Search for the cell housing the specified text and yield its (x, y) center coordinate. 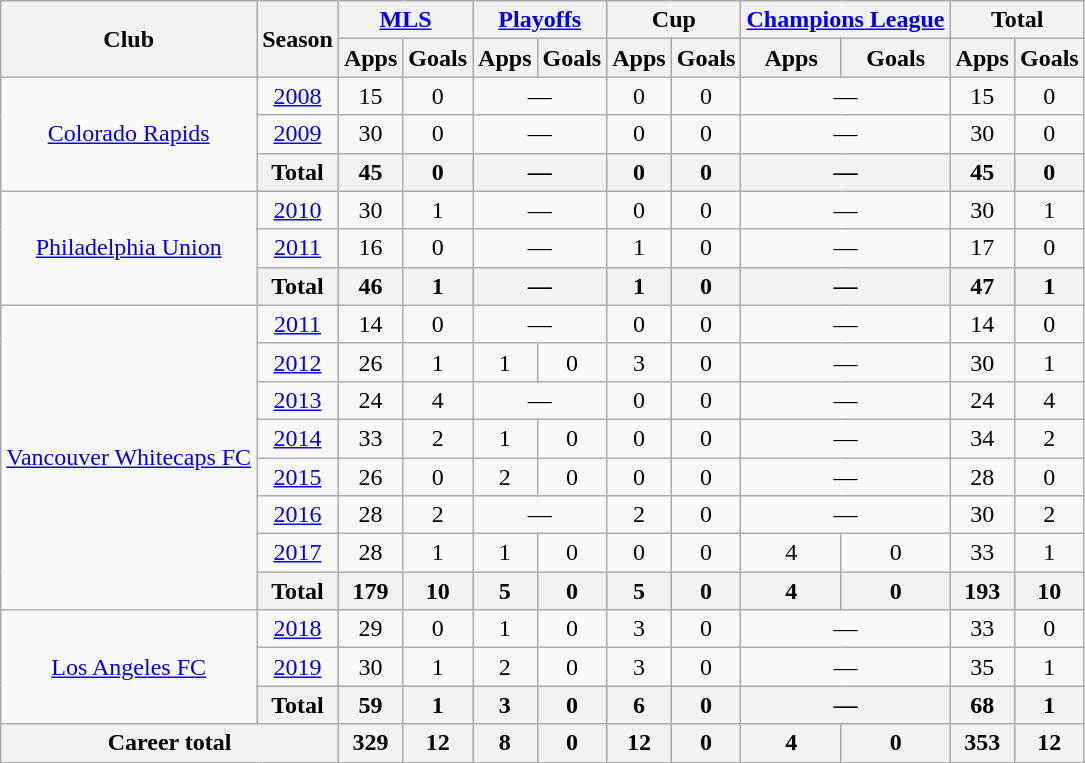
34 (982, 438)
329 (370, 743)
2008 (298, 96)
Philadelphia Union (129, 248)
17 (982, 248)
16 (370, 248)
2019 (298, 667)
8 (505, 743)
Club (129, 39)
2010 (298, 210)
47 (982, 286)
Season (298, 39)
353 (982, 743)
MLS (405, 20)
2017 (298, 553)
2013 (298, 400)
Colorado Rapids (129, 134)
59 (370, 705)
2015 (298, 477)
Champions League (846, 20)
2009 (298, 134)
2012 (298, 362)
29 (370, 629)
46 (370, 286)
6 (639, 705)
68 (982, 705)
Vancouver Whitecaps FC (129, 457)
Career total (170, 743)
2018 (298, 629)
Playoffs (540, 20)
Cup (674, 20)
2016 (298, 515)
Los Angeles FC (129, 667)
193 (982, 591)
2014 (298, 438)
179 (370, 591)
35 (982, 667)
